Detect which cell encompasses the target text, then output its [X, Y] center coordinate. 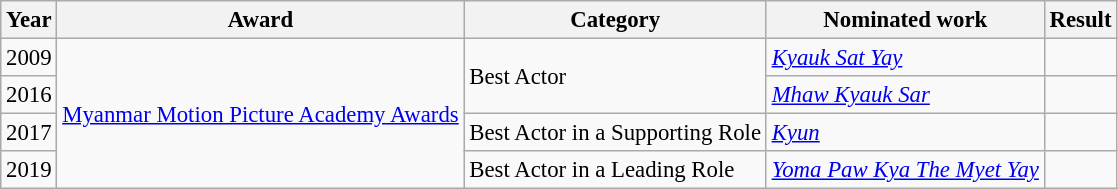
Best Actor [615, 76]
Award [260, 20]
Best Actor in a Leading Role [615, 170]
Mhaw Kyauk Sar [905, 95]
Result [1080, 20]
Kyauk Sat Yay [905, 58]
Best Actor in a Supporting Role [615, 133]
2009 [29, 58]
Yoma Paw Kya The Myet Yay [905, 170]
Category [615, 20]
2016 [29, 95]
2017 [29, 133]
Myanmar Motion Picture Academy Awards [260, 114]
2019 [29, 170]
Kyun [905, 133]
Year [29, 20]
Nominated work [905, 20]
